Extract the (X, Y) coordinate from the center of the cell holding the provided text.  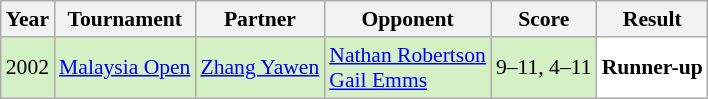
Zhang Yawen (260, 68)
Runner-up (652, 68)
Opponent (408, 19)
Malaysia Open (124, 68)
Score (544, 19)
Nathan Robertson Gail Emms (408, 68)
9–11, 4–11 (544, 68)
Tournament (124, 19)
Partner (260, 19)
2002 (28, 68)
Result (652, 19)
Year (28, 19)
